Scan for the cell matching the given text and deliver its [X, Y] coordinate at center. 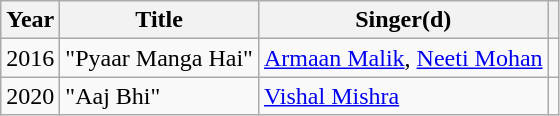
Armaan Malik, Neeti Mohan [403, 58]
Title [160, 20]
"Pyaar Manga Hai" [160, 58]
"Aaj Bhi" [160, 96]
Singer(d) [403, 20]
2016 [30, 58]
Year [30, 20]
2020 [30, 96]
Vishal Mishra [403, 96]
